Scan for the cell matching the given text and deliver its (x, y) coordinate at center. 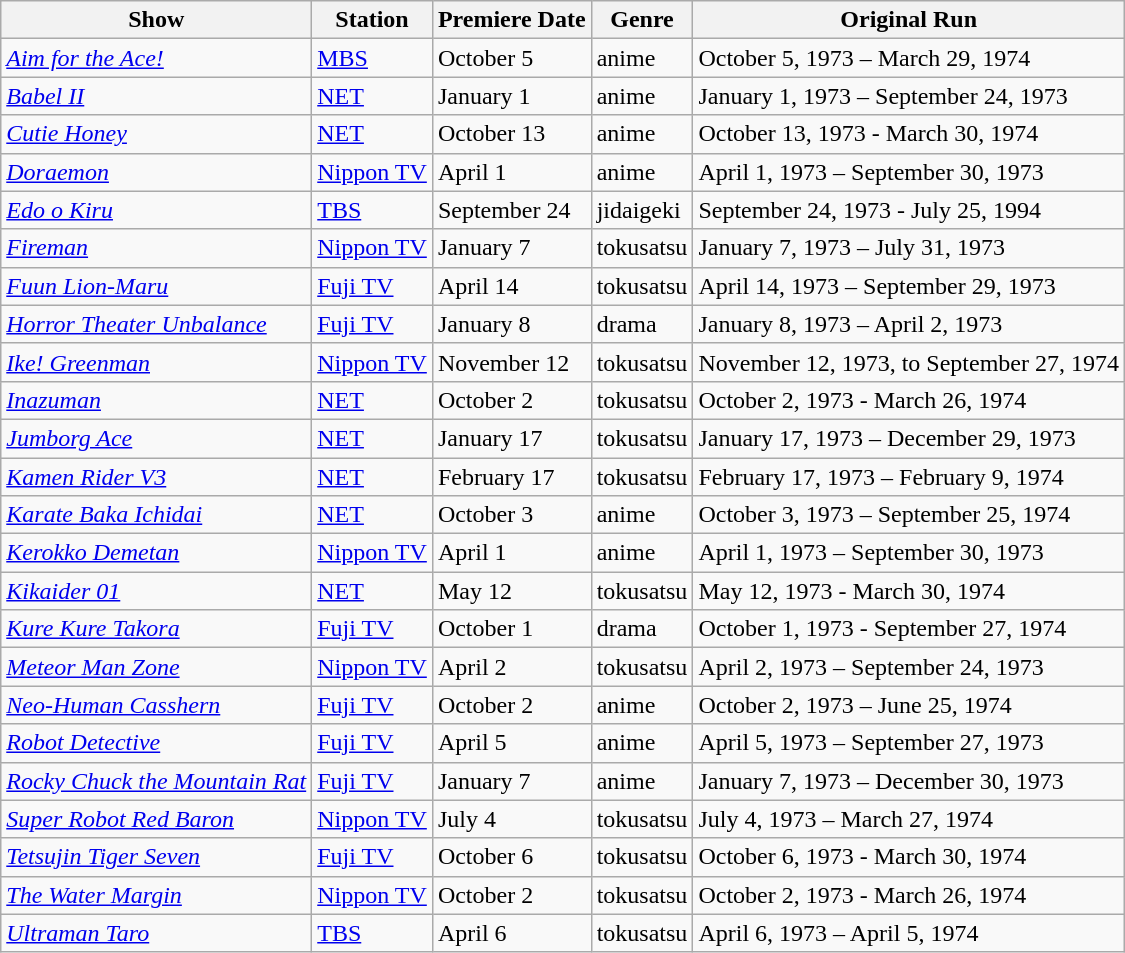
April 6 (512, 933)
October 5, 1973 – March 29, 1974 (909, 58)
jidaigeki (642, 210)
Genre (642, 20)
January 1, 1973 – September 24, 1973 (909, 96)
September 24 (512, 210)
April 5, 1973 – September 27, 1973 (909, 743)
Inazuman (156, 400)
October 2, 1973 – June 25, 1974 (909, 705)
April 14 (512, 286)
April 14, 1973 – September 29, 1973 (909, 286)
July 4, 1973 – March 27, 1974 (909, 819)
May 12 (512, 591)
Robot Detective (156, 743)
October 6, 1973 - March 30, 1974 (909, 857)
July 4 (512, 819)
February 17, 1973 – February 9, 1974 (909, 477)
November 12 (512, 362)
MBS (372, 58)
October 5 (512, 58)
Kure Kure Takora (156, 629)
October 1, 1973 - September 27, 1974 (909, 629)
Ultraman Taro (156, 933)
January 7, 1973 – December 30, 1973 (909, 781)
January 8 (512, 324)
Karate Baka Ichidai (156, 515)
Aim for the Ace! (156, 58)
Kamen Rider V3 (156, 477)
Horror Theater Unbalance (156, 324)
Ike! Greenman (156, 362)
Kerokko Demetan (156, 553)
Edo o Kiru (156, 210)
February 17 (512, 477)
May 12, 1973 - March 30, 1974 (909, 591)
Jumborg Ace (156, 438)
October 3, 1973 – September 25, 1974 (909, 515)
Babel II (156, 96)
Fireman (156, 248)
April 5 (512, 743)
April 6, 1973 – April 5, 1974 (909, 933)
Super Robot Red Baron (156, 819)
Premiere Date (512, 20)
Original Run (909, 20)
January 17 (512, 438)
January 7, 1973 – July 31, 1973 (909, 248)
Station (372, 20)
January 17, 1973 – December 29, 1973 (909, 438)
Rocky Chuck the Mountain Rat (156, 781)
October 13, 1973 - March 30, 1974 (909, 134)
Show (156, 20)
Neo-Human Casshern (156, 705)
January 8, 1973 – April 2, 1973 (909, 324)
October 1 (512, 629)
Tetsujin Tiger Seven (156, 857)
April 2, 1973 – September 24, 1973 (909, 667)
January 1 (512, 96)
The Water Margin (156, 895)
Meteor Man Zone (156, 667)
Kikaider 01 (156, 591)
October 13 (512, 134)
September 24, 1973 - July 25, 1994 (909, 210)
November 12, 1973, to September 27, 1974 (909, 362)
October 3 (512, 515)
October 6 (512, 857)
Fuun Lion-Maru (156, 286)
April 2 (512, 667)
Doraemon (156, 172)
Cutie Honey (156, 134)
